Find where the given text appears and provide that cell's center as [x, y] coordinate. 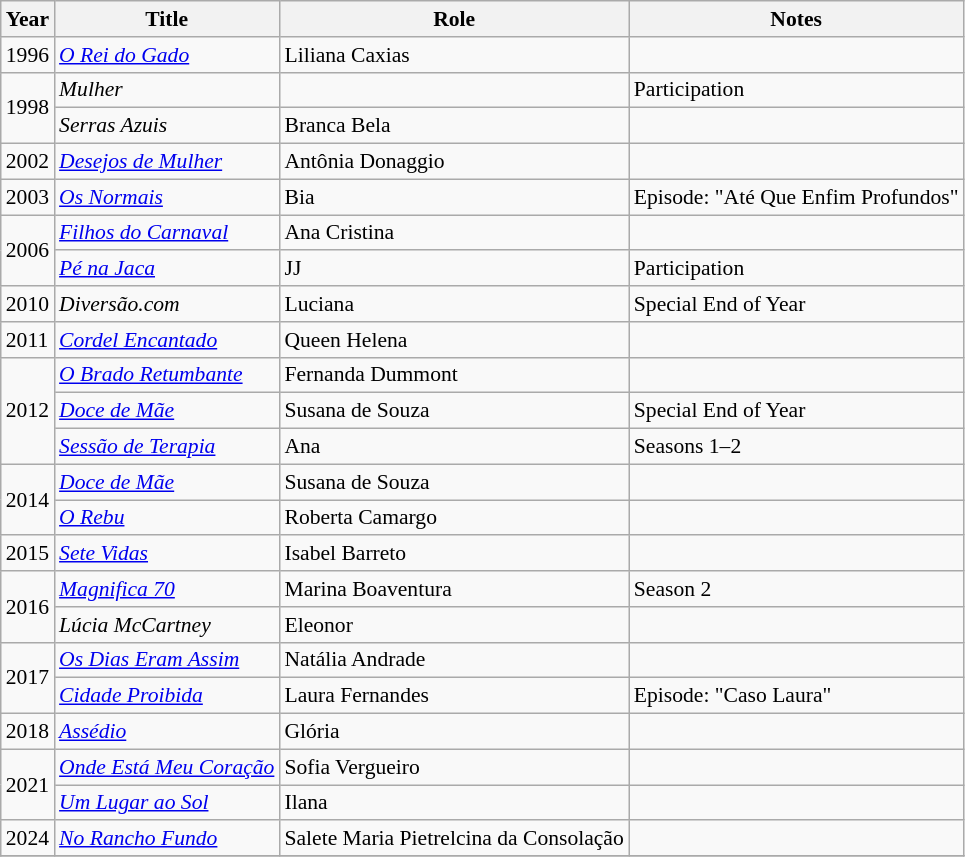
Seasons 1–2 [796, 447]
2017 [28, 678]
Ana [454, 447]
Marina Boaventura [454, 589]
Eleonor [454, 625]
Laura Fernandes [454, 696]
2016 [28, 606]
O Rei do Gado [166, 55]
Diversão.com [166, 304]
Glória [454, 732]
2018 [28, 732]
Antônia Donaggio [454, 162]
Pé na Jaca [166, 269]
Desejos de Mulher [166, 162]
Os Normais [166, 197]
O Rebu [166, 518]
Roberta Camargo [454, 518]
Liliana Caxias [454, 55]
2002 [28, 162]
Filhos do Carnaval [166, 233]
2011 [28, 340]
2010 [28, 304]
1996 [28, 55]
Season 2 [796, 589]
Salete Maria Pietrelcina da Consolação [454, 839]
Notes [796, 19]
Natália Andrade [454, 660]
2014 [28, 500]
2021 [28, 784]
Fernanda Dummont [454, 375]
Serras Azuis [166, 126]
2006 [28, 250]
Sete Vidas [166, 554]
Role [454, 19]
1998 [28, 108]
Year [28, 19]
Ilana [454, 803]
2015 [28, 554]
No Rancho Fundo [166, 839]
2024 [28, 839]
Branca Bela [454, 126]
Episode: "Caso Laura" [796, 696]
JJ [454, 269]
Title [166, 19]
Luciana [454, 304]
2003 [28, 197]
Isabel Barreto [454, 554]
Ana Cristina [454, 233]
Onde Está Meu Coração [166, 767]
Queen Helena [454, 340]
Lúcia McCartney [166, 625]
Mulher [166, 90]
Magnifica 70 [166, 589]
Sessão de Terapia [166, 447]
Cidade Proibida [166, 696]
O Brado Retumbante [166, 375]
Um Lugar ao Sol [166, 803]
Sofia Vergueiro [454, 767]
Episode: "Até Que Enfim Profundos" [796, 197]
Assédio [166, 732]
Os Dias Eram Assim [166, 660]
2012 [28, 410]
Bia [454, 197]
Cordel Encantado [166, 340]
